Scan for the cell matching the given text and deliver its [x, y] coordinate at center. 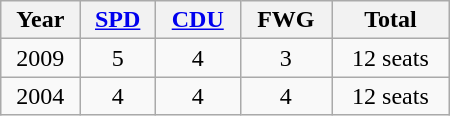
2009 [40, 58]
Total [391, 20]
CDU [198, 20]
2004 [40, 96]
5 [118, 58]
FWG [286, 20]
3 [286, 58]
Year [40, 20]
SPD [118, 20]
